For the text-containing cell, return its midpoint in (x, y) coordinate format. 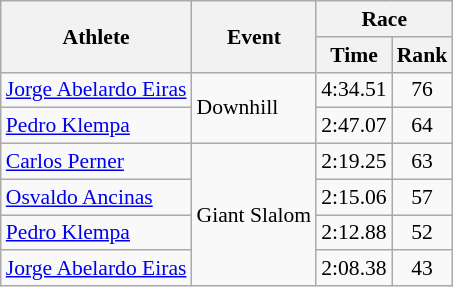
Rank (422, 55)
Giant Slalom (254, 215)
Race (384, 19)
2:15.06 (354, 197)
57 (422, 197)
2:12.88 (354, 233)
52 (422, 233)
Event (254, 36)
63 (422, 162)
64 (422, 126)
76 (422, 90)
Osvaldo Ancinas (96, 197)
2:19.25 (354, 162)
4:34.51 (354, 90)
Time (354, 55)
Athlete (96, 36)
Carlos Perner (96, 162)
2:47.07 (354, 126)
Downhill (254, 108)
2:08.38 (354, 269)
43 (422, 269)
